Determine the [x, y] coordinate at the center of the cell enclosing the given text.  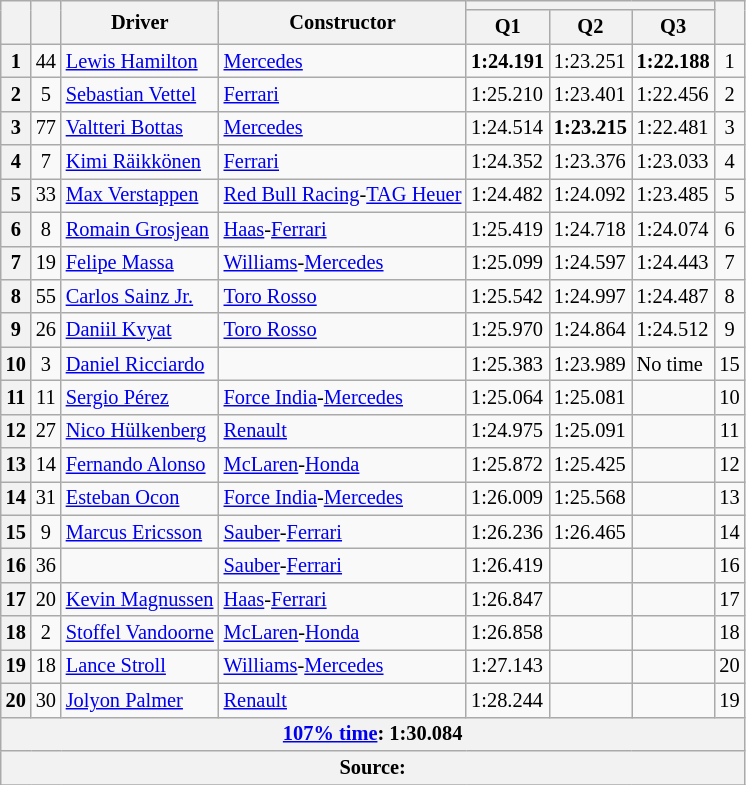
30 [46, 700]
Driver [140, 22]
Max Verstappen [140, 195]
Sergio Pérez [140, 397]
1:24.443 [674, 263]
Sebastian Vettel [140, 94]
1:25.091 [590, 431]
55 [46, 296]
77 [46, 128]
Jolyon Palmer [140, 700]
107% time: 1:30.084 [373, 734]
1:27.143 [508, 666]
1:24.718 [590, 229]
27 [46, 431]
36 [46, 565]
1:23.033 [674, 162]
1:25.081 [590, 397]
1:24.514 [508, 128]
Lance Stroll [140, 666]
Esteban Ocon [140, 498]
1:23.251 [590, 61]
Red Bull Racing-TAG Heuer [343, 195]
No time [674, 364]
1:28.244 [508, 700]
26 [46, 330]
Daniil Kvyat [140, 330]
1:26.847 [508, 599]
1:25.425 [590, 465]
31 [46, 498]
Felipe Massa [140, 263]
1:23.989 [590, 364]
1:22.188 [674, 61]
1:24.352 [508, 162]
1:25.970 [508, 330]
1:22.456 [674, 94]
1:26.009 [508, 498]
1:24.092 [590, 195]
Nico Hülkenberg [140, 431]
1:26.419 [508, 565]
Carlos Sainz Jr. [140, 296]
Lewis Hamilton [140, 61]
1:25.210 [508, 94]
1:25.872 [508, 465]
1:25.542 [508, 296]
1:25.568 [590, 498]
1:25.099 [508, 263]
1:23.215 [590, 128]
1:25.419 [508, 229]
33 [46, 195]
1:23.485 [674, 195]
1:23.401 [590, 94]
Q2 [590, 27]
1:24.512 [674, 330]
1:25.064 [508, 397]
Kevin Magnussen [140, 599]
Daniel Ricciardo [140, 364]
Kimi Räikkönen [140, 162]
Constructor [343, 22]
1:24.975 [508, 431]
1:26.236 [508, 532]
1:24.074 [674, 229]
Stoffel Vandoorne [140, 633]
Valtteri Bottas [140, 128]
Marcus Ericsson [140, 532]
Q1 [508, 27]
1:24.597 [590, 263]
1:24.864 [590, 330]
1:23.376 [590, 162]
Fernando Alonso [140, 465]
Q3 [674, 27]
1:24.997 [590, 296]
44 [46, 61]
1:26.858 [508, 633]
1:26.465 [590, 532]
1:24.191 [508, 61]
1:25.383 [508, 364]
1:24.487 [674, 296]
1:22.481 [674, 128]
Romain Grosjean [140, 229]
Source: [373, 767]
1:24.482 [508, 195]
